For the text-containing cell, return its midpoint in (x, y) coordinate format. 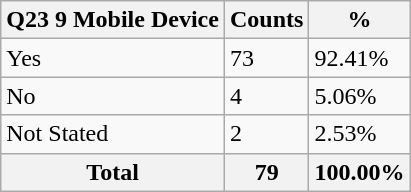
2.53% (360, 134)
100.00% (360, 172)
Yes (113, 58)
79 (266, 172)
2 (266, 134)
% (360, 20)
Not Stated (113, 134)
Q23 9 Mobile Device (113, 20)
4 (266, 96)
5.06% (360, 96)
Counts (266, 20)
92.41% (360, 58)
No (113, 96)
73 (266, 58)
Total (113, 172)
